Identify which cell holds the provided text, then report its (X, Y) central coordinate. 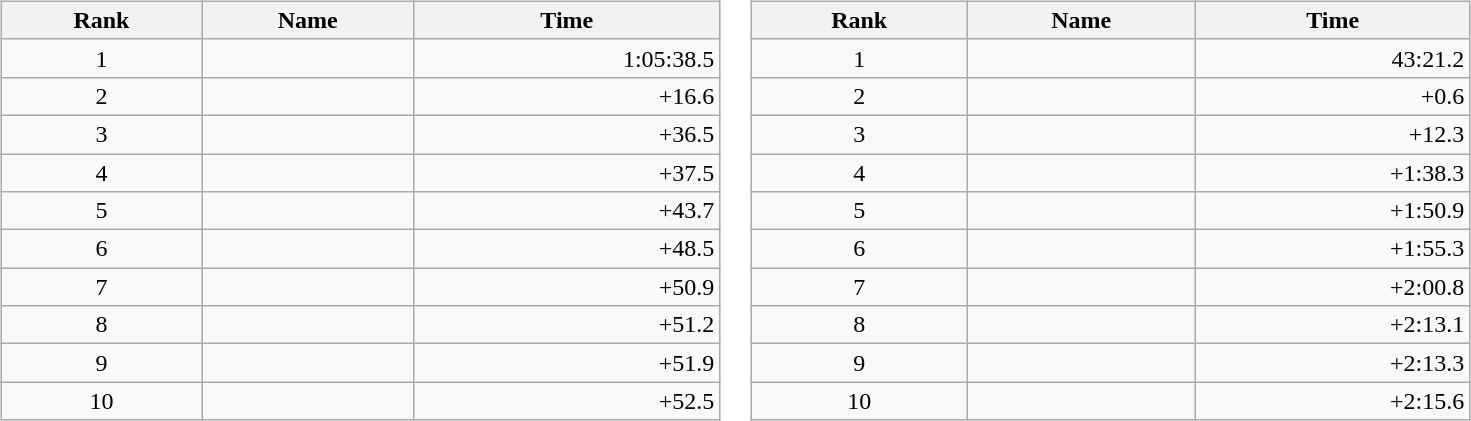
43:21.2 (1333, 58)
+50.9 (567, 287)
+51.2 (567, 325)
+1:50.9 (1333, 211)
+36.5 (567, 134)
1:05:38.5 (567, 58)
+37.5 (567, 173)
+52.5 (567, 401)
+2:13.1 (1333, 325)
+43.7 (567, 211)
+0.6 (1333, 96)
+48.5 (567, 249)
+2:13.3 (1333, 363)
+12.3 (1333, 134)
+2:15.6 (1333, 401)
+2:00.8 (1333, 287)
+16.6 (567, 96)
+51.9 (567, 363)
+1:38.3 (1333, 173)
+1:55.3 (1333, 249)
